Extract the [X, Y] coordinate from the center of the cell holding the provided text.  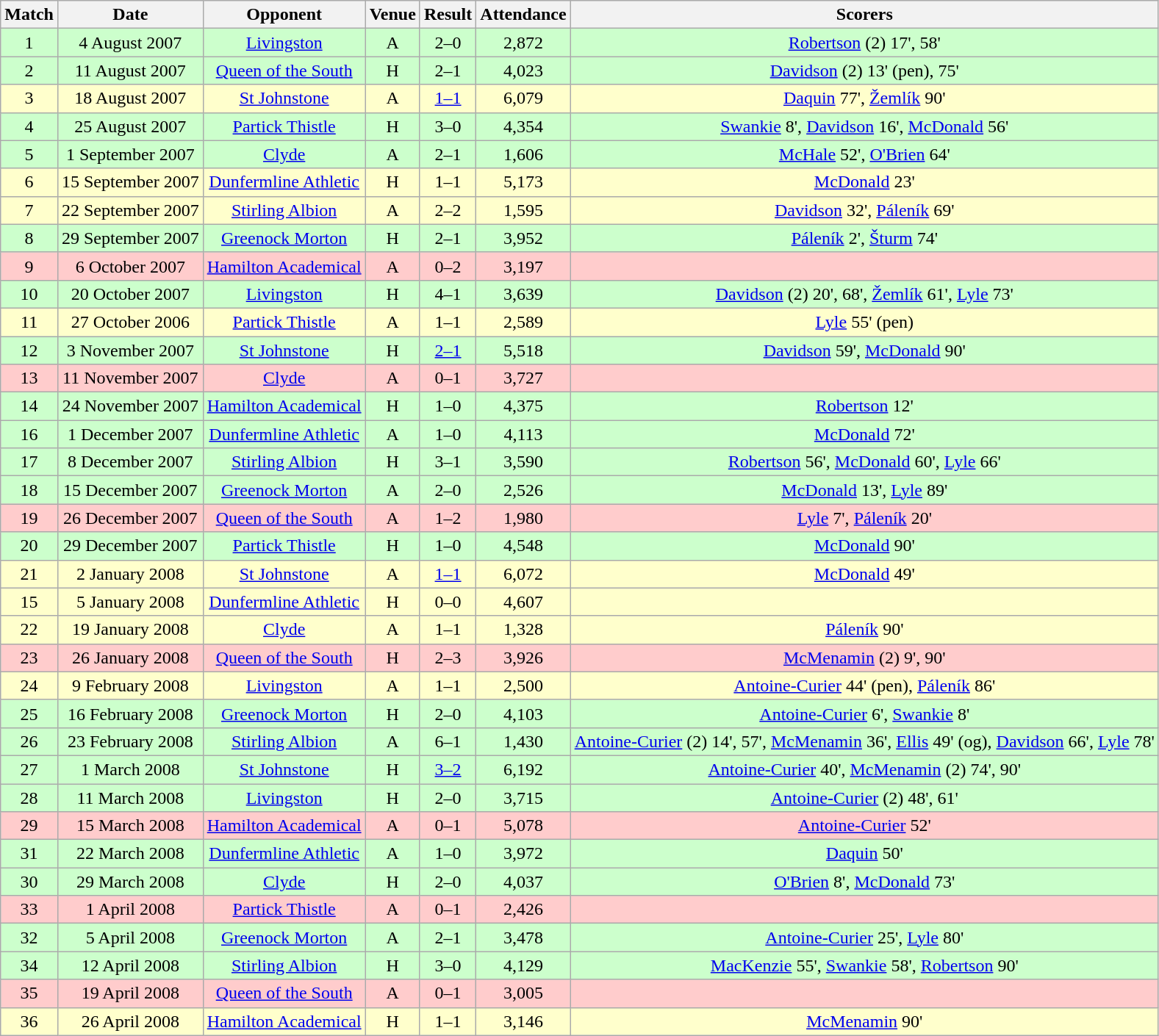
19 April 2008 [130, 993]
31 [29, 854]
6–1 [448, 741]
24 [29, 686]
19 January 2008 [130, 630]
4,037 [523, 882]
1,430 [523, 741]
5,518 [523, 350]
20 [29, 546]
21 [29, 574]
27 [29, 769]
McDonald 23' [864, 182]
22 September 2007 [130, 210]
3,972 [523, 854]
15 December 2007 [130, 490]
23 [29, 658]
0–2 [448, 266]
4 August 2007 [130, 43]
McDonald 13', Lyle 89' [864, 490]
6,072 [523, 574]
1 December 2007 [130, 434]
2–2 [448, 210]
3,952 [523, 238]
24 November 2007 [130, 406]
0–0 [448, 602]
Opponent [284, 15]
17 [29, 462]
Daquin 50' [864, 854]
McHale 52', O'Brien 64' [864, 154]
9 February 2008 [130, 686]
3,146 [523, 1021]
1 March 2008 [130, 769]
29 September 2007 [130, 238]
McDonald 90' [864, 546]
1 April 2008 [130, 910]
Lyle 55' (pen) [864, 322]
McDonald 72' [864, 434]
5,078 [523, 826]
Antoine-Curier (2) 14', 57', McMenamin 36', Ellis 49' (og), Davidson 66', Lyle 78' [864, 741]
5,173 [523, 182]
Páleník 2', Šturm 74' [864, 238]
4,023 [523, 71]
Antoine-Curier (2) 48', 61' [864, 797]
1–2 [448, 518]
15 [29, 602]
2 [29, 71]
34 [29, 965]
3,727 [523, 378]
Lyle 7', Páleník 20' [864, 518]
Venue [392, 15]
3,197 [523, 266]
1,980 [523, 518]
13 [29, 378]
McMenamin (2) 9', 90' [864, 658]
4,607 [523, 602]
22 [29, 630]
Antoine-Curier 52' [864, 826]
25 August 2007 [130, 126]
7 [29, 210]
11 November 2007 [130, 378]
8 December 2007 [130, 462]
Davidson (2) 20', 68', Žemlík 61', Lyle 73' [864, 294]
2–3 [448, 658]
Davidson 59', McDonald 90' [864, 350]
3,590 [523, 462]
29 December 2007 [130, 546]
29 [29, 826]
1,595 [523, 210]
15 March 2008 [130, 826]
3,926 [523, 658]
6 [29, 182]
O'Brien 8', McDonald 73' [864, 882]
12 April 2008 [130, 965]
3–2 [448, 769]
Antoine-Curier 6', Swankie 8' [864, 713]
Antoine-Curier 44' (pen), Páleník 86' [864, 686]
Result [448, 15]
2,526 [523, 490]
11 March 2008 [130, 797]
10 [29, 294]
3 November 2007 [130, 350]
Antoine-Curier 40', McMenamin (2) 74', 90' [864, 769]
Scorers [864, 15]
11 [29, 322]
MacKenzie 55', Swankie 58', Robertson 90' [864, 965]
Páleník 90' [864, 630]
26 January 2008 [130, 658]
4,129 [523, 965]
Robertson (2) 17', 58' [864, 43]
Daquin 77', Žemlík 90' [864, 98]
33 [29, 910]
3,478 [523, 938]
Date [130, 15]
4,113 [523, 434]
32 [29, 938]
3,639 [523, 294]
4,375 [523, 406]
19 [29, 518]
3–1 [448, 462]
Antoine-Curier 25', Lyle 80' [864, 938]
2,589 [523, 322]
4,354 [523, 126]
4,103 [523, 713]
Davidson (2) 13' (pen), 75' [864, 71]
Davidson 32', Páleník 69' [864, 210]
16 February 2008 [130, 713]
Swankie 8', Davidson 16', McDonald 56' [864, 126]
12 [29, 350]
36 [29, 1021]
9 [29, 266]
11 August 2007 [130, 71]
6 October 2007 [130, 266]
Attendance [523, 15]
20 October 2007 [130, 294]
1,328 [523, 630]
6,192 [523, 769]
3 [29, 98]
Robertson 56', McDonald 60', Lyle 66' [864, 462]
15 September 2007 [130, 182]
26 [29, 741]
22 March 2008 [130, 854]
29 March 2008 [130, 882]
McMenamin 90' [864, 1021]
8 [29, 238]
2,426 [523, 910]
14 [29, 406]
16 [29, 434]
3,005 [523, 993]
2,872 [523, 43]
28 [29, 797]
Match [29, 15]
27 October 2006 [130, 322]
McDonald 49' [864, 574]
26 April 2008 [130, 1021]
3,715 [523, 797]
18 [29, 490]
Robertson 12' [864, 406]
26 December 2007 [130, 518]
1,606 [523, 154]
5 January 2008 [130, 602]
25 [29, 713]
4–1 [448, 294]
35 [29, 993]
2,500 [523, 686]
5 April 2008 [130, 938]
6,079 [523, 98]
18 August 2007 [130, 98]
23 February 2008 [130, 741]
4,548 [523, 546]
2 January 2008 [130, 574]
4 [29, 126]
30 [29, 882]
1 September 2007 [130, 154]
1 [29, 43]
5 [29, 154]
